From the cell containing the given text, extract its center point as (X, Y) coordinate. 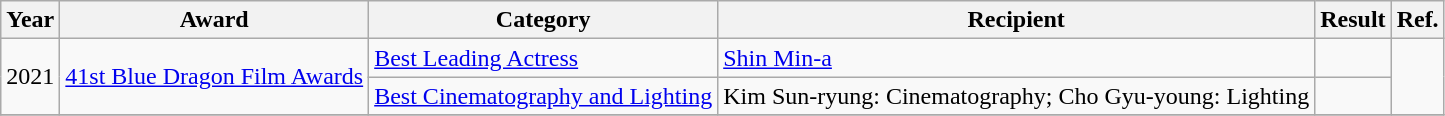
Best Cinematography and Lighting (544, 96)
Recipient (1016, 20)
Year (30, 20)
Result (1353, 20)
2021 (30, 77)
Ref. (1418, 20)
Award (214, 20)
Best Leading Actress (544, 58)
41st Blue Dragon Film Awards (214, 77)
Kim Sun-ryung: Cinematography; Cho Gyu-young: Lighting (1016, 96)
Category (544, 20)
Shin Min-a (1016, 58)
